Search for the cell housing the specified text and yield its [X, Y] center coordinate. 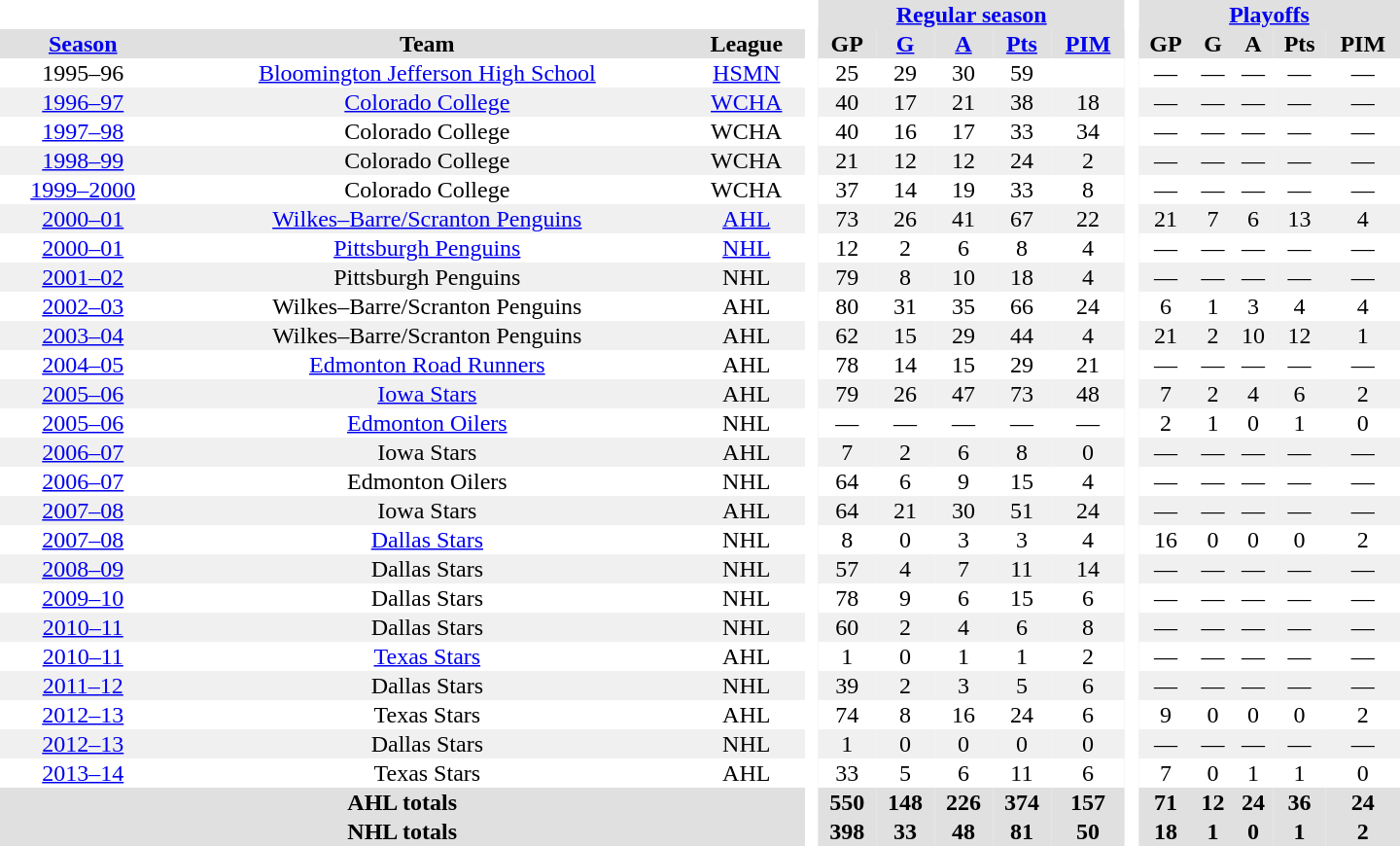
League [747, 44]
374 [1022, 802]
35 [963, 306]
2004–05 [84, 365]
Season [84, 44]
157 [1088, 802]
51 [1022, 511]
80 [847, 306]
2009–10 [84, 598]
Regular season [971, 15]
25 [847, 73]
37 [847, 190]
Edmonton Road Runners [428, 365]
57 [847, 569]
1997–98 [84, 131]
38 [1022, 102]
71 [1166, 802]
36 [1300, 802]
1995–96 [84, 73]
1996–97 [84, 102]
81 [1022, 831]
AHL totals [402, 802]
226 [963, 802]
39 [847, 686]
13 [1300, 219]
44 [1022, 335]
62 [847, 335]
74 [847, 715]
22 [1088, 219]
148 [905, 802]
2003–04 [84, 335]
41 [963, 219]
1998–99 [84, 160]
34 [1088, 131]
47 [963, 394]
2001–02 [84, 277]
2002–03 [84, 306]
31 [905, 306]
2008–09 [84, 569]
19 [963, 190]
Playoffs [1270, 15]
2011–12 [84, 686]
2013–14 [84, 773]
550 [847, 802]
50 [1088, 831]
NHL totals [402, 831]
398 [847, 831]
66 [1022, 306]
HSMN [747, 73]
1999–2000 [84, 190]
67 [1022, 219]
59 [1022, 73]
Team [428, 44]
60 [847, 627]
Bloomington Jefferson High School [428, 73]
